Determine the (x, y) coordinate at the center of the cell enclosing the given text.  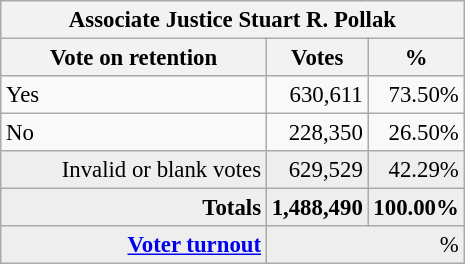
No (134, 133)
1,488,490 (317, 208)
228,350 (317, 133)
629,529 (317, 170)
Voter turnout (134, 245)
Votes (317, 58)
42.29% (416, 170)
630,611 (317, 95)
100.00% (416, 208)
Associate Justice Stuart R. Pollak (232, 20)
Yes (134, 95)
Vote on retention (134, 58)
Totals (134, 208)
26.50% (416, 133)
Invalid or blank votes (134, 170)
73.50% (416, 95)
